Provide the (X, Y) coordinate of the cell's center where the given text is located.  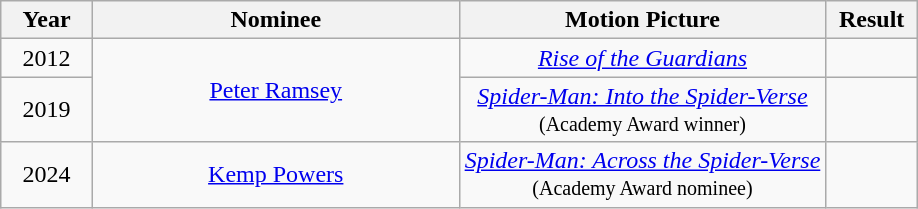
Motion Picture (642, 20)
Spider-Man: Into the Spider-Verse(Academy Award winner) (642, 110)
2024 (47, 174)
2012 (47, 58)
Kemp Powers (276, 174)
Peter Ramsey (276, 90)
Spider-Man: Across the Spider-Verse(Academy Award nominee) (642, 174)
Year (47, 20)
Nominee (276, 20)
Result (872, 20)
2019 (47, 110)
Rise of the Guardians (642, 58)
